Determine the (x, y) coordinate at the center of the cell enclosing the given text.  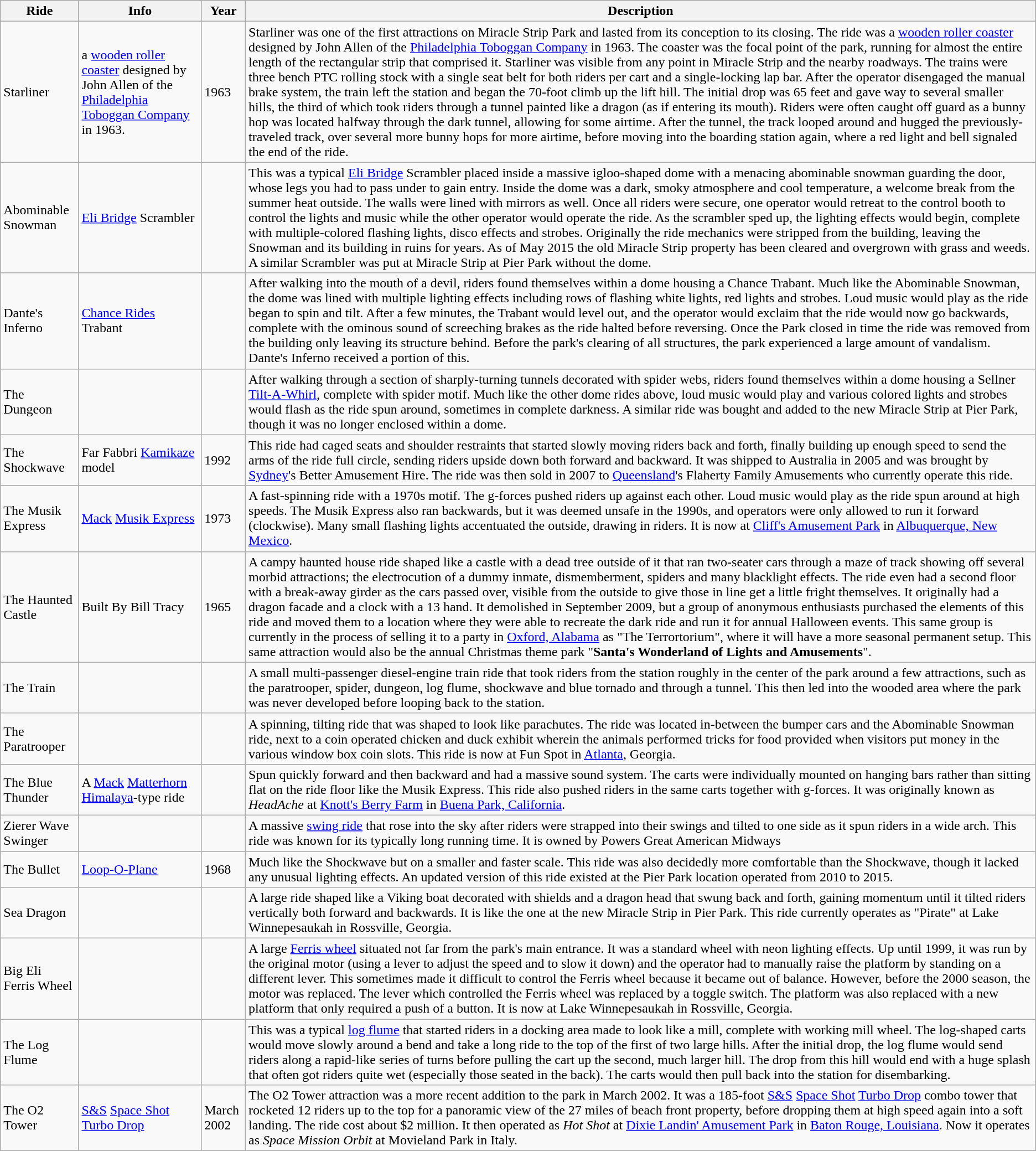
Loop-O-Plane (140, 869)
The Paratrooper (40, 739)
The Log Flume (40, 1052)
March 2002 (224, 1118)
Ride (40, 11)
Starliner (40, 92)
Sea Dragon (40, 913)
Mack Musik Express (140, 518)
1963 (224, 92)
1965 (224, 607)
Info (140, 11)
The Bullet (40, 869)
The Musik Express (40, 518)
Year (224, 11)
1968 (224, 869)
The O2 Tower (40, 1118)
1973 (224, 518)
Far Fabbri Kamikaze model (140, 460)
The Haunted Castle (40, 607)
Big Eli Ferris Wheel (40, 979)
Built By Bill Tracy (140, 607)
Chance Rides Trabant (140, 321)
A Mack Matterhorn Himalaya-type ride (140, 789)
a wooden roller coaster designed by John Allen of the Philadelphia Toboggan Company in 1963. (140, 92)
1992 (224, 460)
S&S Space Shot Turbo Drop (140, 1118)
Eli Bridge Scrambler (140, 218)
Abominable Snowman (40, 218)
Description (641, 11)
The Blue Thunder (40, 789)
Zierer Wave Swinger (40, 833)
The Train (40, 688)
Dante's Inferno (40, 321)
The Dungeon (40, 402)
The Shockwave (40, 460)
